Pinpoint the cell where the given text exists, returning its [X, Y] midpoint coordinate. 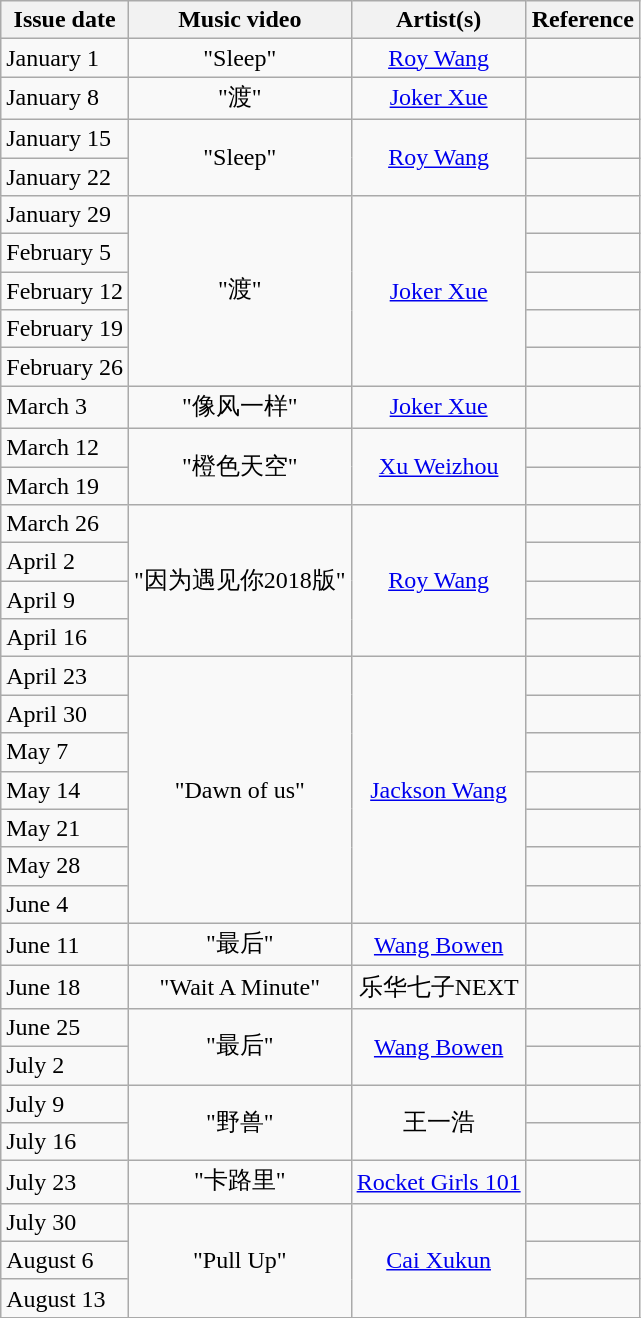
July 2 [65, 1065]
January 1 [65, 58]
May 14 [65, 790]
April 9 [65, 600]
January 29 [65, 215]
Issue date [65, 20]
August 6 [65, 1260]
May 28 [65, 866]
"橙色天空" [240, 466]
Artist(s) [438, 20]
April 23 [65, 676]
"野兽" [240, 1122]
April 30 [65, 714]
April 16 [65, 638]
July 30 [65, 1222]
"Wait A Minute" [240, 988]
January 22 [65, 177]
March 19 [65, 485]
Rocket Girls 101 [438, 1182]
July 9 [65, 1103]
May 7 [65, 752]
Xu Weizhou [438, 466]
"Pull Up" [240, 1260]
August 13 [65, 1298]
January 8 [65, 98]
February 19 [65, 329]
Reference [582, 20]
June 11 [65, 944]
April 2 [65, 562]
February 12 [65, 291]
王一浩 [438, 1122]
"Dawn of us" [240, 790]
"像风一样" [240, 408]
"卡路里" [240, 1182]
June 18 [65, 988]
Music video [240, 20]
February 5 [65, 253]
March 12 [65, 447]
January 15 [65, 138]
March 3 [65, 408]
Jackson Wang [438, 790]
July 16 [65, 1142]
July 23 [65, 1182]
March 26 [65, 524]
May 21 [65, 828]
June 4 [65, 904]
乐华七子NEXT [438, 988]
"因为遇见你2018版" [240, 581]
February 26 [65, 367]
Cai Xukun [438, 1260]
June 25 [65, 1027]
